Output the [X, Y] coordinate of the center of the cell containing the given text.  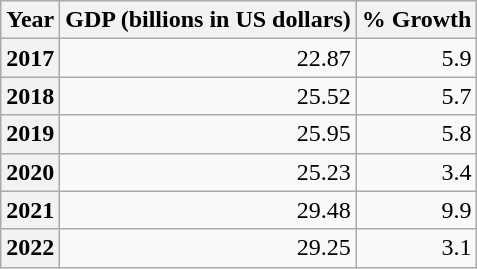
3.1 [416, 248]
29.48 [208, 210]
25.23 [208, 172]
2017 [30, 58]
2022 [30, 248]
25.95 [208, 134]
9.9 [416, 210]
5.9 [416, 58]
2019 [30, 134]
5.8 [416, 134]
% Growth [416, 20]
GDP (billions in US dollars) [208, 20]
Year [30, 20]
2020 [30, 172]
2018 [30, 96]
5.7 [416, 96]
22.87 [208, 58]
2021 [30, 210]
3.4 [416, 172]
29.25 [208, 248]
25.52 [208, 96]
